Provide the [X, Y] coordinate of the cell's center where the given text is located.  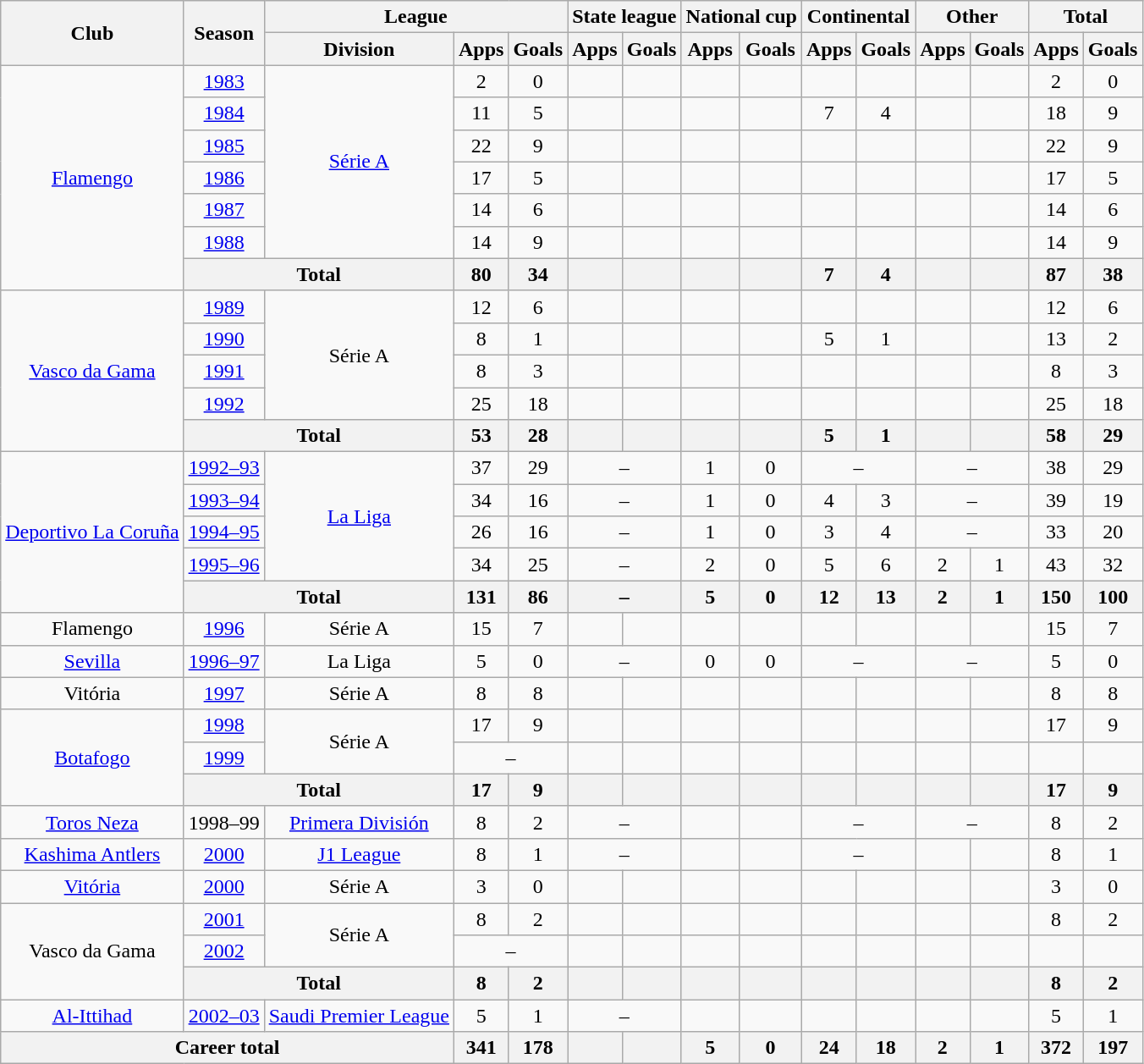
Club [92, 33]
Primera División [359, 822]
43 [1056, 565]
Division [359, 49]
1989 [223, 306]
Toros Neza [92, 822]
Saudi Premier League [359, 1016]
1990 [223, 339]
372 [1056, 1048]
197 [1113, 1048]
League [415, 17]
32 [1113, 565]
1998 [223, 725]
28 [538, 436]
Continental [858, 17]
1983 [223, 81]
100 [1113, 597]
58 [1056, 436]
1987 [223, 210]
J1 League [359, 854]
1984 [223, 113]
1992 [223, 404]
24 [828, 1048]
Al-Ittihad [92, 1016]
1993–94 [223, 500]
80 [481, 274]
20 [1113, 532]
26 [481, 532]
341 [481, 1048]
2001 [223, 918]
1991 [223, 371]
Career total [228, 1048]
1996–97 [223, 661]
37 [481, 468]
1999 [223, 758]
State league [624, 17]
33 [1056, 532]
1995–96 [223, 565]
2002–03 [223, 1016]
Kashima Antlers [92, 854]
131 [481, 597]
1998–99 [223, 822]
1985 [223, 146]
1994–95 [223, 532]
Other [972, 17]
1996 [223, 629]
150 [1056, 597]
Botafogo [92, 758]
1986 [223, 178]
1992–93 [223, 468]
87 [1056, 274]
19 [1113, 500]
178 [538, 1048]
Deportivo La Coruña [92, 532]
11 [481, 113]
Sevilla [92, 661]
1997 [223, 693]
Season [223, 33]
86 [538, 597]
53 [481, 436]
2002 [223, 951]
National cup [741, 17]
39 [1056, 500]
1988 [223, 242]
